Return the [x, y] coordinate for the center point of the cell that contains the specified text.  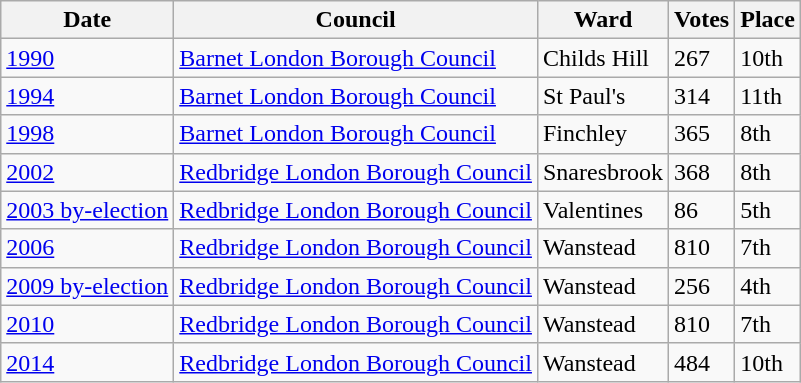
Date [88, 20]
Votes [702, 20]
Council [356, 20]
Snaresbrook [602, 172]
1990 [88, 58]
1998 [88, 134]
314 [702, 96]
4th [768, 286]
Valentines [602, 210]
Ward [602, 20]
368 [702, 172]
365 [702, 134]
2014 [88, 362]
1994 [88, 96]
Finchley [602, 134]
256 [702, 286]
2009 by-election [88, 286]
2006 [88, 248]
484 [702, 362]
Childs Hill [602, 58]
267 [702, 58]
5th [768, 210]
11th [768, 96]
2010 [88, 324]
Place [768, 20]
86 [702, 210]
2002 [88, 172]
St Paul's [602, 96]
2003 by-election [88, 210]
